Scan for the cell matching the given text and deliver its [X, Y] coordinate at center. 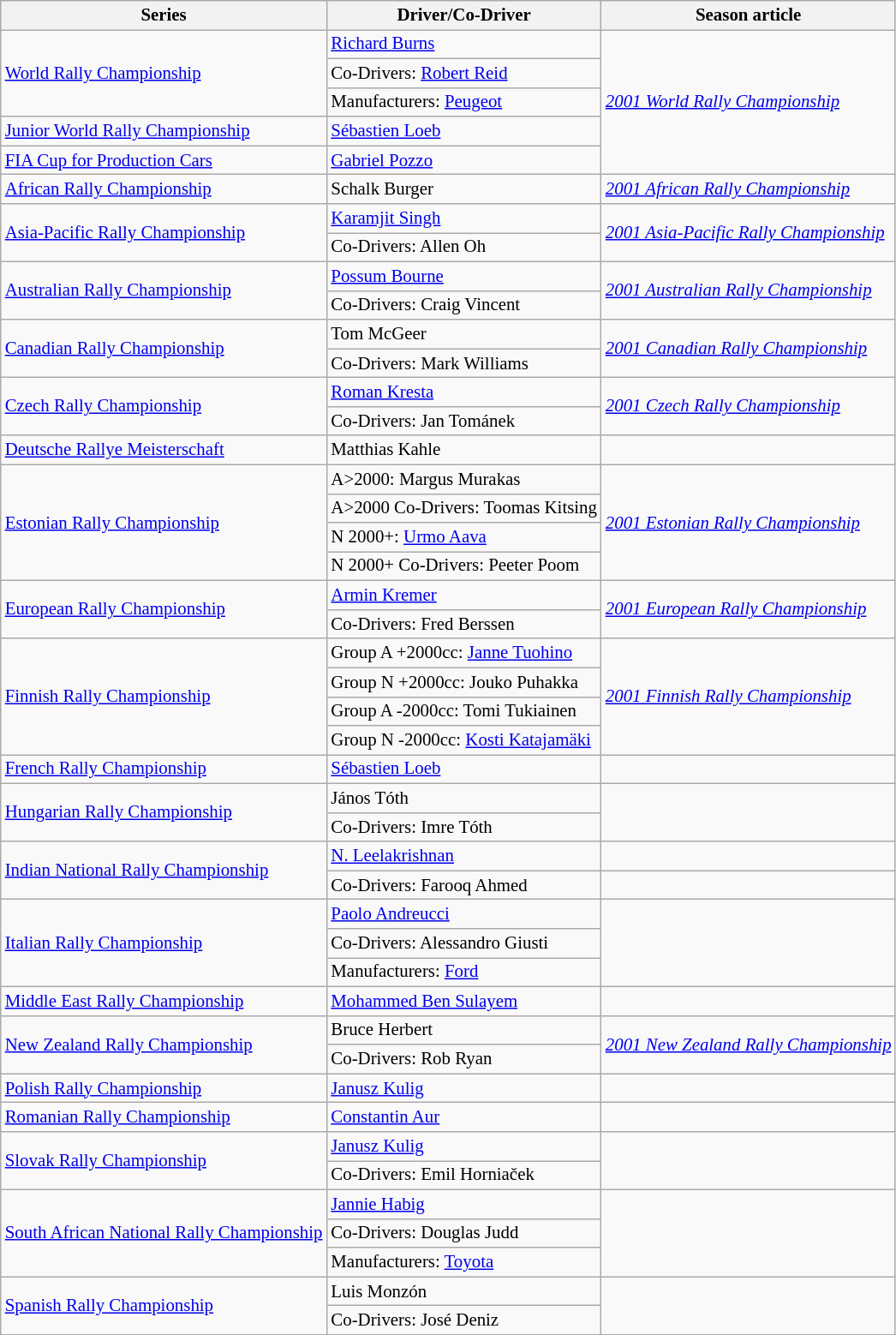
Co-Drivers: Craig Vincent [463, 305]
Polish Rally Championship [164, 1088]
Season article [749, 15]
N. Leelakrishnan [463, 856]
FIA Cup for Production Cars [164, 160]
Manufacturers: Peugeot [463, 102]
Co-Drivers: Farooq Ahmed [463, 885]
2001 New Zealand Rally Championship [749, 1045]
Gabriel Pozzo [463, 160]
Manufacturers: Toyota [463, 1262]
Driver/Co-Driver [463, 15]
Italian Rally Championship [164, 943]
Co-Drivers: Alessandro Giusti [463, 943]
Co-Drivers: Imre Tóth [463, 827]
Hungarian Rally Championship [164, 812]
Co-Drivers: Douglas Judd [463, 1233]
N 2000+ Co-Drivers: Peeter Poom [463, 566]
2001 Canadian Rally Championship [749, 349]
Group N +2000cc: Jouko Puhakka [463, 682]
Bruce Herbert [463, 1030]
A>2000 Co-Drivers: Toomas Kitsing [463, 508]
World Rally Championship [164, 73]
Middle East Rally Championship [164, 1001]
2001 African Rally Championship [749, 189]
Roman Kresta [463, 392]
Armin Kremer [463, 596]
Jannie Habig [463, 1204]
2001 Australian Rally Championship [749, 290]
Spanish Rally Championship [164, 1306]
N 2000+: Urmo Aava [463, 537]
Manufacturers: Ford [463, 973]
Karamjit Singh [463, 219]
Schalk Burger [463, 189]
Co-Drivers: Allen Oh [463, 247]
Co-Drivers: Fred Berssen [463, 624]
A>2000: Margus Murakas [463, 479]
Luis Monzón [463, 1291]
Finnish Rally Championship [164, 696]
Group A +2000cc: Janne Tuohino [463, 653]
2001 Czech Rally Championship [749, 407]
New Zealand Rally Championship [164, 1045]
Junior World Rally Championship [164, 131]
Asia-Pacific Rally Championship [164, 233]
János Tóth [463, 798]
South African National Rally Championship [164, 1233]
French Rally Championship [164, 769]
Co-Drivers: Mark Williams [463, 363]
2001 World Rally Championship [749, 101]
2001 Finnish Rally Championship [749, 696]
African Rally Championship [164, 189]
European Rally Championship [164, 610]
Co-Drivers: Rob Ryan [463, 1059]
Co-Drivers: José Deniz [463, 1320]
Romanian Rally Championship [164, 1117]
Paolo Andreucci [463, 914]
Mohammed Ben Sulayem [463, 1001]
Tom McGeer [463, 334]
Group N -2000cc: Kosti Katajamäki [463, 740]
Matthias Kahle [463, 450]
Indian National Rally Championship [164, 871]
Series [164, 15]
Constantin Aur [463, 1117]
Co-Drivers: Emil Horniaček [463, 1175]
Co-Drivers: Jan Tománek [463, 421]
Co-Drivers: Robert Reid [463, 73]
Group A -2000cc: Tomi Tukiainen [463, 711]
Possum Bourne [463, 276]
Czech Rally Championship [164, 407]
Australian Rally Championship [164, 290]
Richard Burns [463, 44]
Deutsche Rallye Meisterschaft [164, 450]
2001 Asia-Pacific Rally Championship [749, 233]
Estonian Rally Championship [164, 523]
2001 European Rally Championship [749, 610]
Slovak Rally Championship [164, 1161]
2001 Estonian Rally Championship [749, 523]
Canadian Rally Championship [164, 349]
